Provide the [X, Y] coordinate of the cell's center where the given text is located.  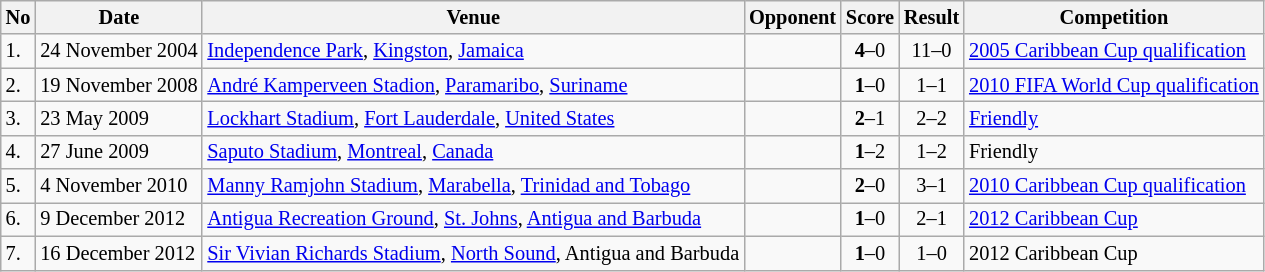
Sir Vivian Richards Stadium, North Sound, Antigua and Barbuda [473, 253]
7. [18, 253]
Lockhart Stadium, Fort Lauderdale, United States [473, 118]
3–1 [932, 186]
Independence Park, Kingston, Jamaica [473, 51]
1–1 [932, 85]
19 November 2008 [118, 85]
Manny Ramjohn Stadium, Marabella, Trinidad and Tobago [473, 186]
2. [18, 85]
Competition [1114, 17]
4. [18, 152]
Saputo Stadium, Montreal, Canada [473, 152]
2010 FIFA World Cup qualification [1114, 85]
No [18, 17]
Score [870, 17]
24 November 2004 [118, 51]
Antigua Recreation Ground, St. Johns, Antigua and Barbuda [473, 219]
11–0 [932, 51]
16 December 2012 [118, 253]
23 May 2009 [118, 118]
Opponent [792, 17]
27 June 2009 [118, 152]
3. [18, 118]
1. [18, 51]
5. [18, 186]
9 December 2012 [118, 219]
Venue [473, 17]
4–0 [870, 51]
2005 Caribbean Cup qualification [1114, 51]
Date [118, 17]
6. [18, 219]
2010 Caribbean Cup qualification [1114, 186]
2–2 [932, 118]
4 November 2010 [118, 186]
2–0 [870, 186]
Result [932, 17]
André Kamperveen Stadion, Paramaribo, Suriname [473, 85]
